Search for the cell housing the specified text and yield its [X, Y] center coordinate. 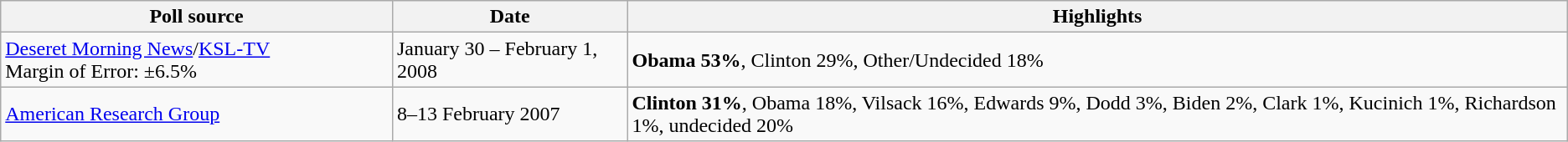
Deseret Morning News/KSL-TVMargin of Error: ±6.5% [197, 60]
Obama 53%, Clinton 29%, Other/Undecided 18% [1097, 60]
Date [509, 17]
Clinton 31%, Obama 18%, Vilsack 16%, Edwards 9%, Dodd 3%, Biden 2%, Clark 1%, Kucinich 1%, Richardson 1%, undecided 20% [1097, 114]
American Research Group [197, 114]
8–13 February 2007 [509, 114]
Highlights [1097, 17]
Poll source [197, 17]
January 30 – February 1, 2008 [509, 60]
